Pinpoint the cell where the given text exists, returning its (x, y) midpoint coordinate. 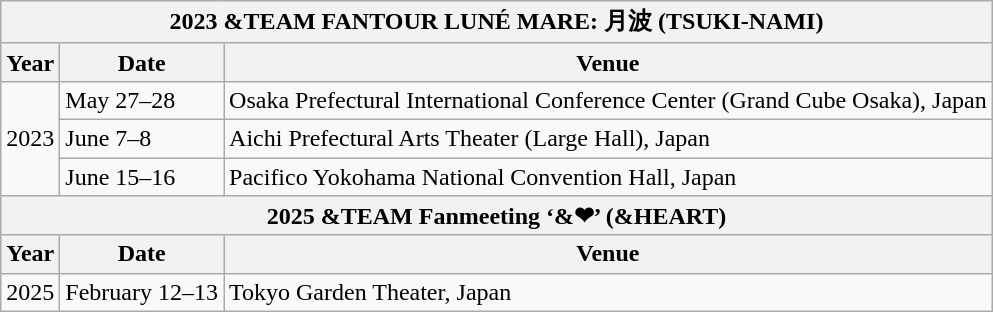
June 7–8 (142, 138)
February 12–13 (142, 292)
June 15–16 (142, 177)
May 27–28 (142, 100)
Aichi Prefectural Arts Theater (Large Hall), Japan (608, 138)
2023 &TEAM FANTOUR LUNÉ MARE: 月波 (TSUKI-NAMI) (497, 22)
Pacifico Yokohama National Convention Hall, Japan (608, 177)
2025 (30, 292)
Osaka Prefectural International Conference Center (Grand Cube Osaka), Japan (608, 100)
Tokyo Garden Theater, Japan (608, 292)
2023 (30, 138)
2025 &TEAM Fanmeeting ‘&︎❤︎’ (&HEART) (497, 216)
